For the text-containing cell, return its midpoint in (x, y) coordinate format. 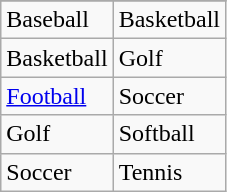
Baseball (57, 20)
Softball (169, 134)
Tennis (169, 172)
Football (57, 96)
